Return the [x, y] coordinate for the center point of the cell that contains the specified text.  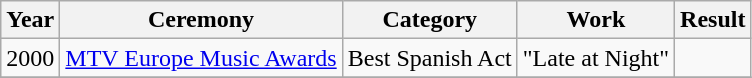
Result [713, 20]
Category [430, 20]
MTV Europe Music Awards [201, 58]
Best Spanish Act [430, 58]
Work [596, 20]
2000 [30, 58]
"Late at Night" [596, 58]
Ceremony [201, 20]
Year [30, 20]
